Pinpoint the cell where the given text exists, returning its [X, Y] midpoint coordinate. 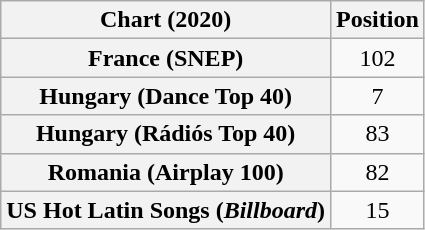
102 [378, 58]
Romania (Airplay 100) [166, 172]
15 [378, 210]
Chart (2020) [166, 20]
82 [378, 172]
Position [378, 20]
Hungary (Rádiós Top 40) [166, 134]
Hungary (Dance Top 40) [166, 96]
7 [378, 96]
83 [378, 134]
France (SNEP) [166, 58]
US Hot Latin Songs (Billboard) [166, 210]
